Return the [X, Y] coordinate for the center point of the cell that contains the specified text.  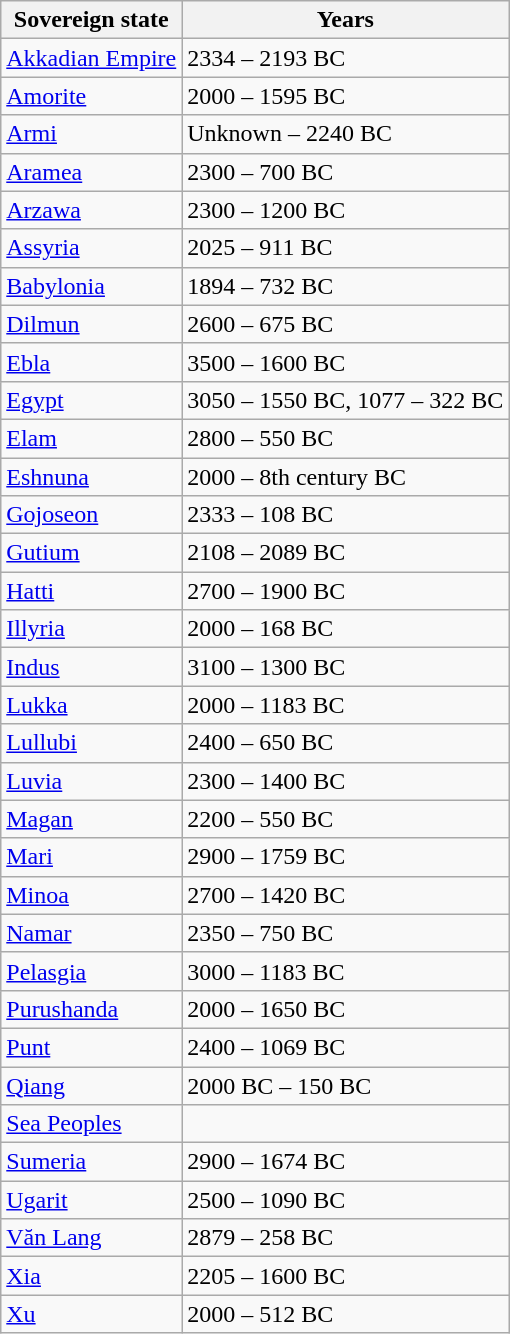
2000 – 1183 BC [346, 705]
2400 – 1069 BC [346, 1047]
Sea Peoples [92, 1124]
Egypt [92, 400]
Babylonia [92, 286]
Years [346, 20]
3500 – 1600 BC [346, 362]
2300 – 1200 BC [346, 210]
2333 – 108 BC [346, 515]
2000 – 168 BC [346, 629]
Eshnuna [92, 477]
Văn Lang [92, 1238]
2350 – 750 BC [346, 933]
2700 – 1900 BC [346, 591]
Sumeria [92, 1162]
Ebla [92, 362]
Gojoseon [92, 515]
Luvia [92, 781]
Arzawa [92, 210]
Namar [92, 933]
2205 – 1600 BC [346, 1276]
Xia [92, 1276]
Xu [92, 1314]
2000 – 8th century BC [346, 477]
Purushanda [92, 1009]
2700 – 1420 BC [346, 895]
2108 – 2089 BC [346, 553]
Amorite [92, 96]
Aramea [92, 172]
3000 – 1183 BC [346, 971]
Dilmun [92, 324]
Lullubi [92, 743]
Hatti [92, 591]
Elam [92, 438]
Minoa [92, 895]
Illyria [92, 629]
Lukka [92, 705]
3100 – 1300 BC [346, 667]
2200 – 550 BC [346, 819]
1894 – 732 BC [346, 286]
3050 – 1550 BC, 1077 – 322 BC [346, 400]
2000 – 1650 BC [346, 1009]
Qiang [92, 1085]
2800 – 550 BC [346, 438]
2000 – 512 BC [346, 1314]
Gutium [92, 553]
Akkadian Empire [92, 58]
2400 – 650 BC [346, 743]
Punt [92, 1047]
2334 – 2193 BC [346, 58]
2879 – 258 BC [346, 1238]
Mari [92, 857]
Unknown – 2240 BC [346, 134]
2500 – 1090 BC [346, 1200]
Sovereign state [92, 20]
Pelasgia [92, 971]
2000 – 1595 BC [346, 96]
Armi [92, 134]
2300 – 700 BC [346, 172]
Magan [92, 819]
Ugarit [92, 1200]
Indus [92, 667]
2900 – 1759 BC [346, 857]
2600 – 675 BC [346, 324]
Assyria [92, 248]
2300 – 1400 BC [346, 781]
2025 – 911 BC [346, 248]
2900 – 1674 BC [346, 1162]
2000 BC – 150 BC [346, 1085]
